Extract the (X, Y) coordinate from the center of the cell holding the provided text.  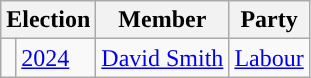
Labour (269, 58)
2024 (56, 58)
David Smith (162, 58)
Member (162, 20)
Party (269, 20)
Election (48, 20)
